Return the (X, Y) coordinate for the center point of the cell that contains the specified text.  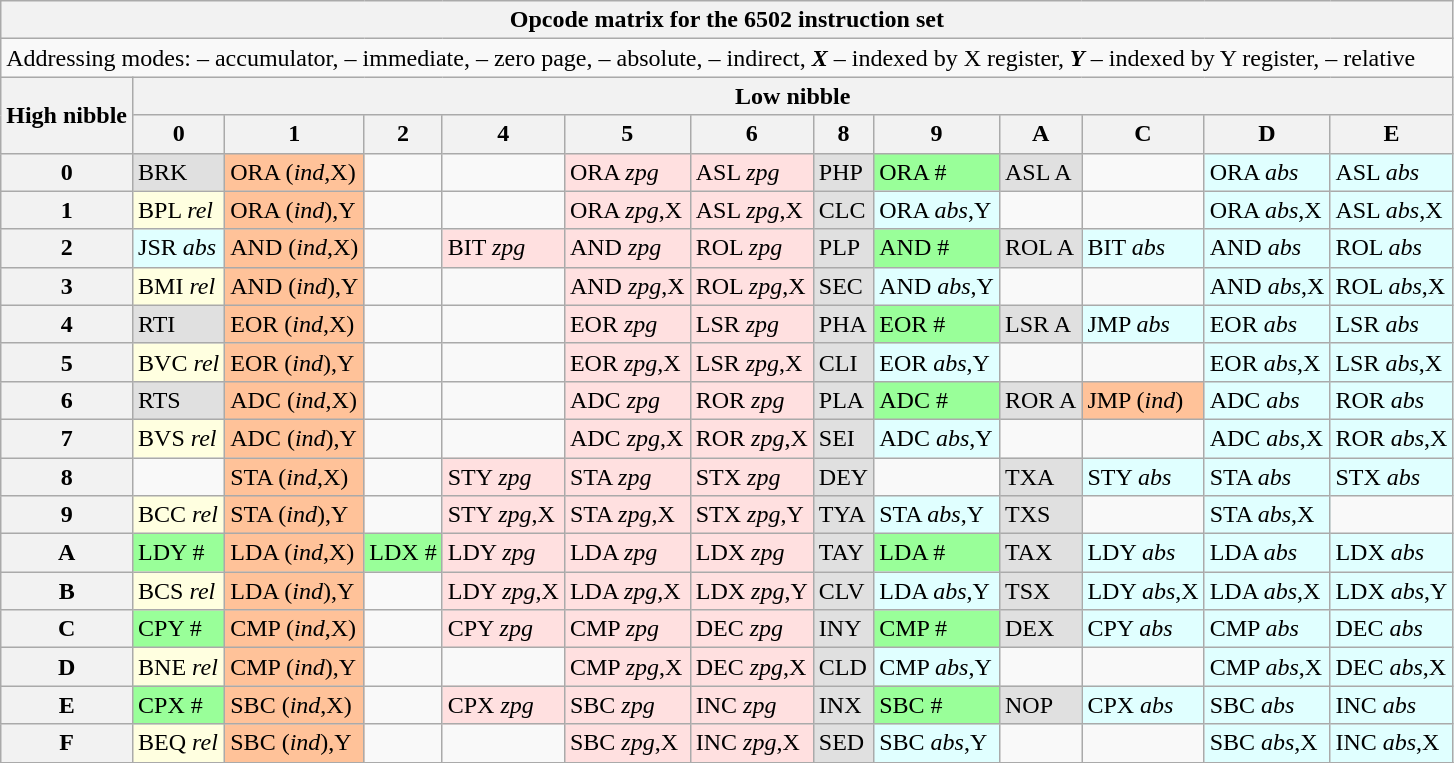
LSR zpg,X (752, 362)
CMP (ind,X) (294, 629)
ADC (ind),Y (294, 438)
CMP zpg (627, 629)
ROL zpg (752, 248)
EOR abs (1267, 324)
DEC zpg (752, 629)
LDY # (179, 553)
CLI (843, 362)
AND abs,X (1267, 286)
SBC zpg (627, 705)
ROL zpg,X (752, 286)
SEC (843, 286)
BIT abs (1143, 248)
CPX abs (1143, 705)
LDA (ind),Y (294, 591)
CLV (843, 591)
BIT zpg (503, 248)
LDY zpg (503, 553)
CPX zpg (503, 705)
DEY (843, 477)
ORA zpg (627, 172)
CMP (ind),Y (294, 667)
EOR abs,Y (937, 362)
RTS (179, 400)
CMP abs (1267, 629)
BNE rel (179, 667)
NOP (1040, 705)
LSR zpg (752, 324)
EOR abs,X (1267, 362)
BMI rel (179, 286)
ROL abs,X (1392, 286)
ORA abs,X (1267, 210)
PHP (843, 172)
LDA abs (1267, 553)
ORA (ind),Y (294, 210)
LSR A (1040, 324)
PLA (843, 400)
TXS (1040, 515)
STX zpg (752, 477)
BCS rel (179, 591)
Low nibble (793, 96)
Addressing modes: – accumulator, – immediate, – zero page, – absolute, – indirect, X – indexed by X register, Y – indexed by Y register, – relative (727, 58)
TYA (843, 515)
JMP abs (1143, 324)
ROR zpg,X (752, 438)
LDX abs,Y (1392, 591)
STX zpg,Y (752, 515)
ROR A (1040, 400)
CMP # (937, 629)
STX abs (1392, 477)
INX (843, 705)
TSX (1040, 591)
STY abs (1143, 477)
BVS rel (179, 438)
BEQ rel (179, 743)
CMP zpg,X (627, 667)
ROL A (1040, 248)
CPY abs (1143, 629)
SBC # (937, 705)
AND (ind),Y (294, 286)
LDY abs (1143, 553)
ADC abs,X (1267, 438)
RTI (179, 324)
CPX # (179, 705)
TXA (1040, 477)
LDA abs,X (1267, 591)
STY zpg,X (503, 515)
SBC zpg,X (627, 743)
F (67, 743)
INC zpg,X (752, 743)
BCC rel (179, 515)
PHA (843, 324)
STA zpg,X (627, 515)
7 (67, 438)
LDY zpg,X (503, 591)
CLC (843, 210)
ADC abs,Y (937, 438)
AND abs,Y (937, 286)
DEC abs,X (1392, 667)
LDX zpg,Y (752, 591)
JSR abs (179, 248)
LDA (ind,X) (294, 553)
BPL rel (179, 210)
SBC (ind),Y (294, 743)
ASL A (1040, 172)
AND zpg (627, 248)
EOR (ind,X) (294, 324)
LSR abs (1392, 324)
LDX zpg (752, 553)
STA abs,Y (937, 515)
AND # (937, 248)
STA abs (1267, 477)
EOR zpg (627, 324)
B (67, 591)
SBC abs,Y (937, 743)
SBC abs (1267, 705)
ORA abs (1267, 172)
ORA (ind,X) (294, 172)
STA zpg (627, 477)
ROR zpg (752, 400)
SBC abs,X (1267, 743)
ROR abs,X (1392, 438)
ADC (ind,X) (294, 400)
INC abs,X (1392, 743)
ADC zpg (627, 400)
DEX (1040, 629)
INC abs (1392, 705)
ADC zpg,X (627, 438)
STA (ind),Y (294, 515)
ADC # (937, 400)
SEI (843, 438)
EOR # (937, 324)
BRK (179, 172)
SED (843, 743)
ROL abs (1392, 248)
TAY (843, 553)
DEC abs (1392, 629)
ROR abs (1392, 400)
High nibble (67, 115)
AND abs (1267, 248)
Opcode matrix for the 6502 instruction set (727, 20)
AND zpg,X (627, 286)
LDX # (403, 553)
PLP (843, 248)
LSR abs,X (1392, 362)
CPY # (179, 629)
CPY zpg (503, 629)
AND (ind,X) (294, 248)
INC zpg (752, 705)
ORA # (937, 172)
LDA zpg,X (627, 591)
ADC abs (1267, 400)
ASL abs (1392, 172)
LDY abs,X (1143, 591)
ORA zpg,X (627, 210)
EOR zpg,X (627, 362)
JMP (ind) (1143, 400)
TAX (1040, 553)
ASL zpg (752, 172)
ORA abs,Y (937, 210)
3 (67, 286)
LDA zpg (627, 553)
SBC (ind,X) (294, 705)
BVC rel (179, 362)
LDA abs,Y (937, 591)
STA (ind,X) (294, 477)
LDA # (937, 553)
CMP abs,Y (937, 667)
LDX abs (1392, 553)
STA abs,X (1267, 515)
STY zpg (503, 477)
DEC zpg,X (752, 667)
ASL zpg,X (752, 210)
INY (843, 629)
CMP abs,X (1267, 667)
ASL abs,X (1392, 210)
CLD (843, 667)
EOR (ind),Y (294, 362)
